Scan for the cell matching the given text and deliver its (X, Y) coordinate at center. 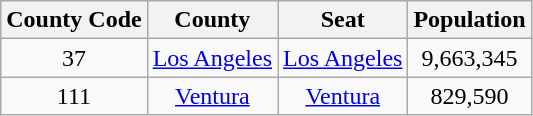
829,590 (470, 96)
Population (470, 20)
9,663,345 (470, 58)
37 (74, 58)
Seat (343, 20)
County Code (74, 20)
111 (74, 96)
County (212, 20)
